From the cell containing the given text, extract its center point as (X, Y) coordinate. 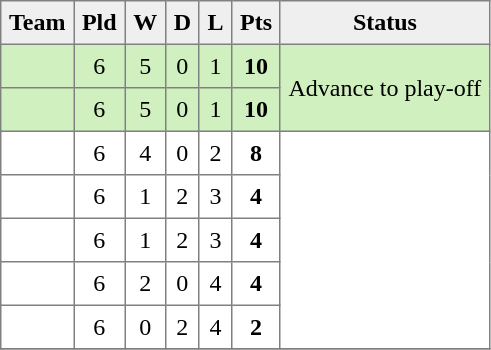
L (216, 23)
Advance to play-off (384, 88)
D (182, 23)
Pts (256, 23)
Pld (100, 23)
Status (384, 23)
W (145, 23)
8 (256, 153)
Team (38, 23)
